Capture the cell that displays the provided text and extract its (x, y) central coordinate. 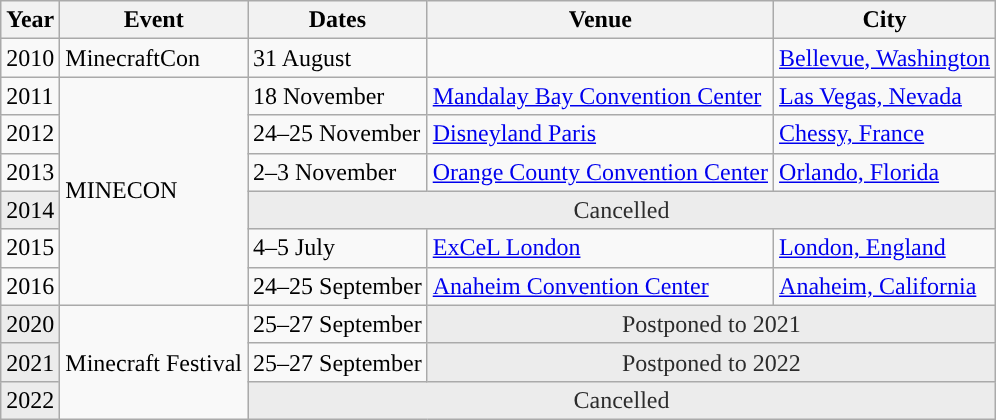
2020 (30, 324)
2014 (30, 210)
24–25 September (338, 286)
Dates (338, 20)
Postponed to 2021 (711, 324)
2013 (30, 172)
2012 (30, 134)
Anaheim Convention Center (600, 286)
Postponed to 2022 (711, 362)
Anaheim, California (885, 286)
Orange County Convention Center (600, 172)
Event (154, 20)
Las Vegas, Nevada (885, 96)
2022 (30, 400)
2–3 November (338, 172)
2010 (30, 58)
18 November (338, 96)
Disneyland Paris (600, 134)
MinecraftCon (154, 58)
Year (30, 20)
Mandalay Bay Convention Center (600, 96)
Minecraft Festival (154, 362)
London, England (885, 248)
Venue (600, 20)
2016 (30, 286)
2011 (30, 96)
2021 (30, 362)
31 August (338, 58)
4–5 July (338, 248)
Orlando, Florida (885, 172)
Chessy, France (885, 134)
MINECON (154, 191)
2015 (30, 248)
24–25 November (338, 134)
City (885, 20)
Bellevue, Washington (885, 58)
ExCeL London (600, 248)
